Locate the cell with the specified text and output its [X, Y] center coordinate. 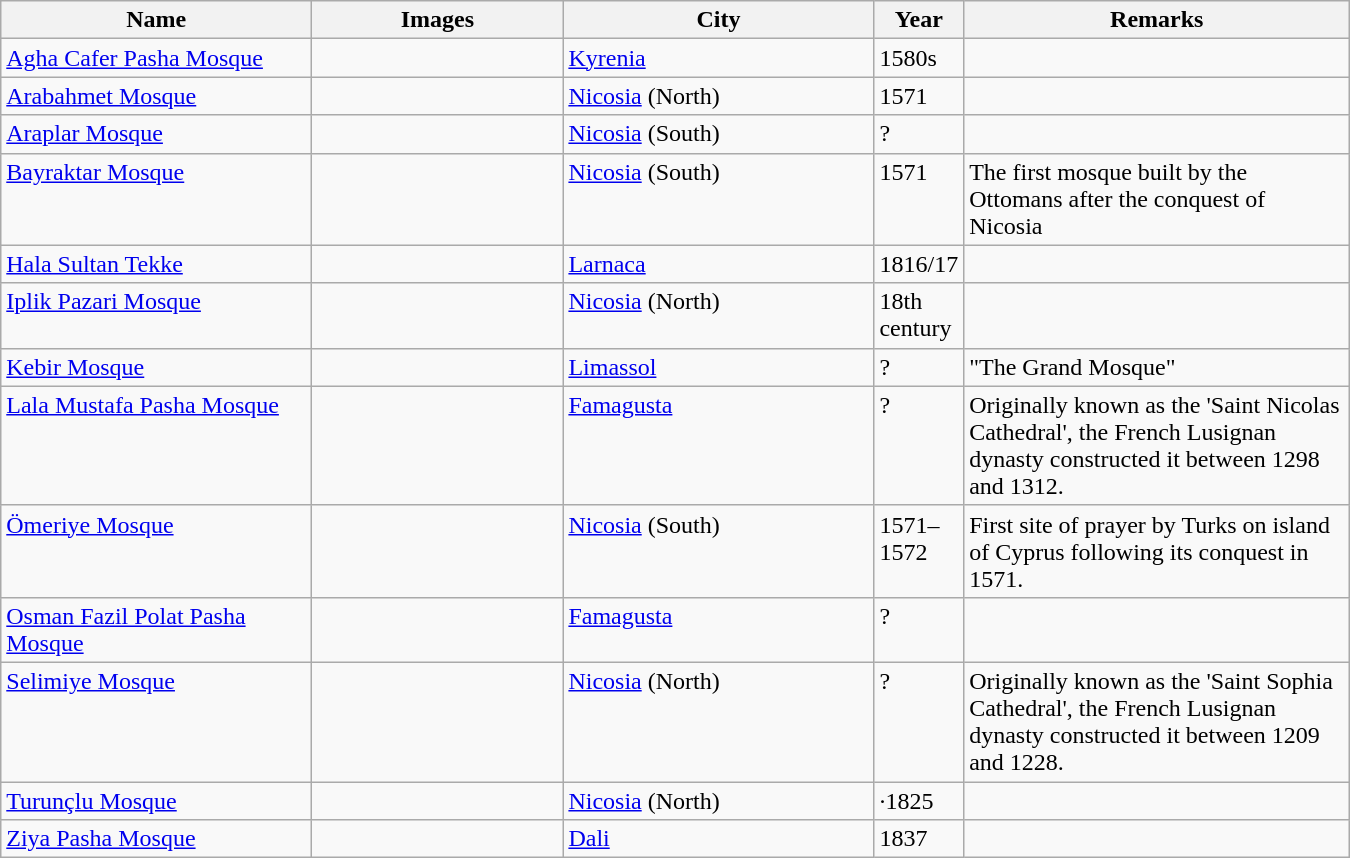
1571–1572 [919, 551]
Remarks [1157, 20]
Selimiye Mosque [156, 722]
Bayraktar Mosque [156, 199]
Kyrenia [718, 58]
Images [438, 20]
Turunçlu Mosque [156, 801]
First site of prayer by Turks on island of Cyprus following its conquest in 1571. [1157, 551]
Ziya Pasha Mosque [156, 839]
Larnaca [718, 264]
Agha Cafer Pasha Mosque [156, 58]
Lala Mustafa Pasha Mosque [156, 446]
Originally known as the 'Saint Sophia Cathedral', the French Lusignan dynasty constructed it between 1209 and 1228. [1157, 722]
Limassol [718, 367]
Osman Fazil Polat Pasha Mosque [156, 630]
18th century [919, 316]
"The Grand Mosque" [1157, 367]
Year [919, 20]
1580s [919, 58]
Dali [718, 839]
Iplik Pazari Mosque [156, 316]
Originally known as the 'Saint Nicolas Cathedral', the French Lusignan dynasty constructed it between 1298 and 1312. [1157, 446]
City [718, 20]
1816/17 [919, 264]
1837 [919, 839]
Name [156, 20]
Arabahmet Mosque [156, 96]
Araplar Mosque [156, 134]
Kebir Mosque [156, 367]
·1825 [919, 801]
Ömeriye Mosque [156, 551]
The first mosque built by the Ottomans after the conquest of Nicosia [1157, 199]
Hala Sultan Tekke [156, 264]
